Find where the given text appears and provide that cell's center as [X, Y] coordinate. 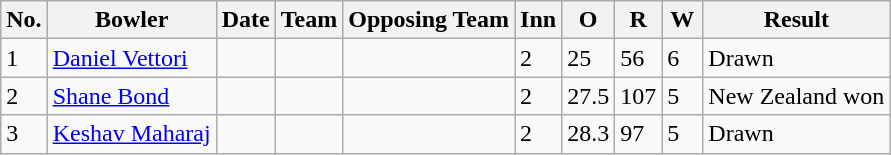
Team [309, 20]
Opposing Team [429, 20]
6 [682, 58]
28.3 [588, 134]
Shane Bond [132, 96]
R [638, 20]
O [588, 20]
56 [638, 58]
Bowler [132, 20]
Keshav Maharaj [132, 134]
3 [24, 134]
107 [638, 96]
New Zealand won [796, 96]
25 [588, 58]
Daniel Vettori [132, 58]
1 [24, 58]
W [682, 20]
97 [638, 134]
No. [24, 20]
Inn [538, 20]
27.5 [588, 96]
Date [246, 20]
Result [796, 20]
